Find where the given text appears and provide that cell's center as [X, Y] coordinate. 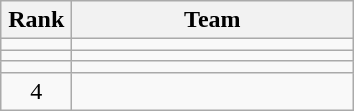
Rank [36, 20]
Team [212, 20]
4 [36, 91]
